Determine the [x, y] coordinate at the center of the cell enclosing the given text.  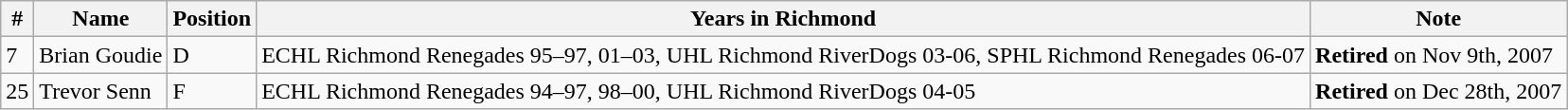
Name [100, 19]
Brian Goudie [100, 55]
ECHL Richmond Renegades 94–97, 98–00, UHL Richmond RiverDogs 04-05 [784, 91]
Years in Richmond [784, 19]
Retired on Dec 28th, 2007 [1439, 91]
D [212, 55]
Position [212, 19]
25 [17, 91]
# [17, 19]
F [212, 91]
ECHL Richmond Renegades 95–97, 01–03, UHL Richmond RiverDogs 03-06, SPHL Richmond Renegades 06-07 [784, 55]
Note [1439, 19]
Trevor Senn [100, 91]
Retired on Nov 9th, 2007 [1439, 55]
7 [17, 55]
